Detect which cell encompasses the target text, then output its [X, Y] center coordinate. 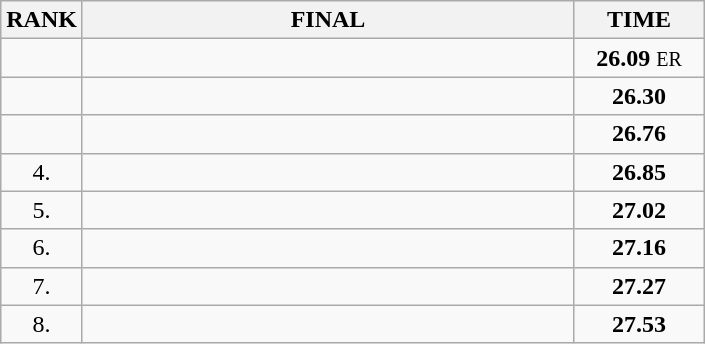
TIME [640, 20]
26.09 ER [640, 58]
6. [42, 248]
26.76 [640, 134]
FINAL [328, 20]
5. [42, 210]
27.27 [640, 286]
27.16 [640, 248]
26.85 [640, 172]
27.53 [640, 324]
RANK [42, 20]
8. [42, 324]
4. [42, 172]
27.02 [640, 210]
26.30 [640, 96]
7. [42, 286]
